Return the [x, y] coordinate for the center point of the cell that contains the specified text.  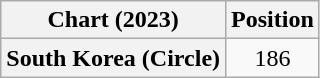
Chart (2023) [114, 20]
Position [273, 20]
186 [273, 58]
South Korea (Circle) [114, 58]
